Provide the (X, Y) coordinate of the cell's center where the given text is located.  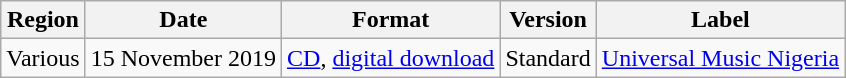
15 November 2019 (183, 58)
Region (43, 20)
CD, digital download (391, 58)
Label (720, 20)
Universal Music Nigeria (720, 58)
Format (391, 20)
Date (183, 20)
Standard (548, 58)
Various (43, 58)
Version (548, 20)
